From the cell containing the given text, extract its center point as (x, y) coordinate. 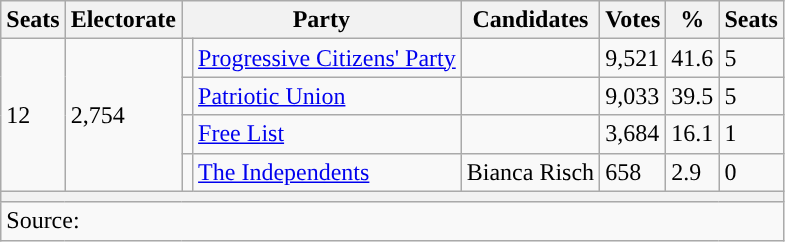
Electorate (123, 20)
Patriotic Union (328, 96)
The Independents (328, 172)
Votes (633, 20)
41.6 (692, 58)
Source: (392, 221)
9,521 (633, 58)
16.1 (692, 134)
1 (751, 134)
Progressive Citizens' Party (328, 58)
39.5 (692, 96)
2,754 (123, 115)
Free List (328, 134)
3,684 (633, 134)
9,033 (633, 96)
Party (322, 20)
Candidates (530, 20)
% (692, 20)
658 (633, 172)
0 (751, 172)
2.9 (692, 172)
12 (33, 115)
Bianca Risch (530, 172)
